Pinpoint the cell where the given text exists, returning its [x, y] midpoint coordinate. 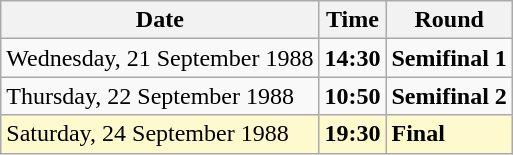
Final [449, 134]
Semifinal 1 [449, 58]
10:50 [352, 96]
Date [160, 20]
Wednesday, 21 September 1988 [160, 58]
19:30 [352, 134]
Saturday, 24 September 1988 [160, 134]
Semifinal 2 [449, 96]
Thursday, 22 September 1988 [160, 96]
Time [352, 20]
14:30 [352, 58]
Round [449, 20]
